Extract the (x, y) coordinate from the center of the cell holding the provided text.  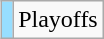
Playoffs (58, 20)
